From the cell containing the given text, extract its center point as [X, Y] coordinate. 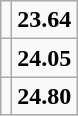
24.80 [44, 96]
23.64 [44, 20]
24.05 [44, 58]
